Return (x, y) of the center of cell containing provided text 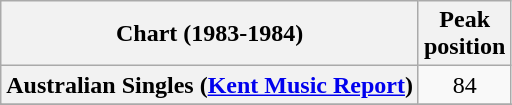
Chart (1983-1984) (210, 34)
84 (464, 85)
Peakposition (464, 34)
Australian Singles (Kent Music Report) (210, 85)
